For the text-containing cell, return its midpoint in (X, Y) coordinate format. 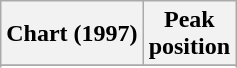
Chart (1997) (72, 34)
Peakposition (189, 34)
